Output the (x, y) coordinate of the center of the cell containing the given text.  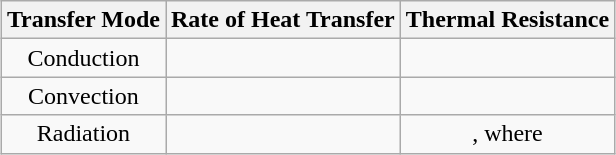
Transfer Mode (83, 20)
Thermal Resistance (507, 20)
, where (507, 134)
Rate of Heat Transfer (284, 20)
Radiation (83, 134)
Convection (83, 96)
Conduction (83, 58)
